Pinpoint the cell where the given text exists, returning its (X, Y) midpoint coordinate. 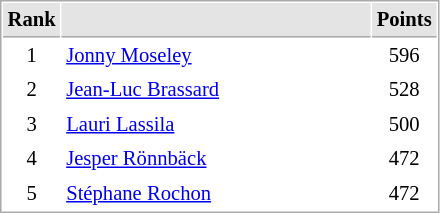
Points (404, 20)
Rank (32, 20)
2 (32, 90)
Jonny Moseley (216, 56)
1 (32, 56)
Stéphane Rochon (216, 194)
Jesper Rönnbäck (216, 158)
5 (32, 194)
596 (404, 56)
4 (32, 158)
Jean-Luc Brassard (216, 90)
528 (404, 90)
500 (404, 124)
Lauri Lassila (216, 124)
3 (32, 124)
